Return the (X, Y) coordinate for the center point of the cell that contains the specified text.  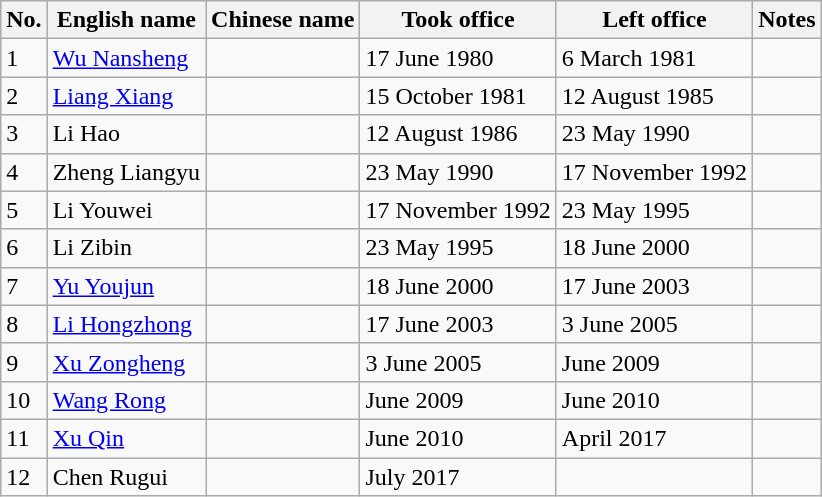
Xu Qin (126, 438)
12 August 1986 (458, 134)
Left office (654, 20)
Notes (787, 20)
Liang Xiang (126, 96)
8 (24, 324)
July 2017 (458, 477)
April 2017 (654, 438)
Zheng Liangyu (126, 172)
Li Hao (126, 134)
3 (24, 134)
11 (24, 438)
2 (24, 96)
Yu Youjun (126, 286)
4 (24, 172)
Li Zibin (126, 248)
Chinese name (283, 20)
Xu Zongheng (126, 362)
English name (126, 20)
12 (24, 477)
5 (24, 210)
6 March 1981 (654, 58)
Chen Rugui (126, 477)
Wang Rong (126, 400)
No. (24, 20)
1 (24, 58)
Li Youwei (126, 210)
Took office (458, 20)
Li Hongzhong (126, 324)
9 (24, 362)
Wu Nansheng (126, 58)
6 (24, 248)
7 (24, 286)
10 (24, 400)
12 August 1985 (654, 96)
17 June 1980 (458, 58)
15 October 1981 (458, 96)
